Output the [x, y] coordinate of the center of the cell containing the given text.  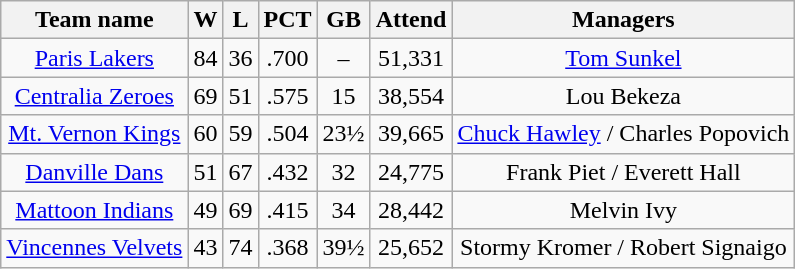
Mt. Vernon Kings [94, 134]
Frank Piet / Everett Hall [624, 172]
25,652 [411, 248]
23½ [344, 134]
– [344, 58]
51,331 [411, 58]
Mattoon Indians [94, 210]
32 [344, 172]
Centralia Zeroes [94, 96]
.504 [288, 134]
W [206, 20]
84 [206, 58]
74 [240, 248]
39½ [344, 248]
Managers [624, 20]
36 [240, 58]
.575 [288, 96]
.368 [288, 248]
L [240, 20]
38,554 [411, 96]
.700 [288, 58]
49 [206, 210]
PCT [288, 20]
Attend [411, 20]
Lou Bekeza [624, 96]
59 [240, 134]
GB [344, 20]
34 [344, 210]
Melvin Ivy [624, 210]
Danville Dans [94, 172]
28,442 [411, 210]
Paris Lakers [94, 58]
.432 [288, 172]
Stormy Kromer / Robert Signaigo [624, 248]
39,665 [411, 134]
Tom Sunkel [624, 58]
Vincennes Velvets [94, 248]
Team name [94, 20]
43 [206, 248]
60 [206, 134]
Chuck Hawley / Charles Popovich [624, 134]
24,775 [411, 172]
67 [240, 172]
.415 [288, 210]
15 [344, 96]
